Output the [X, Y] coordinate of the center of the cell containing the given text.  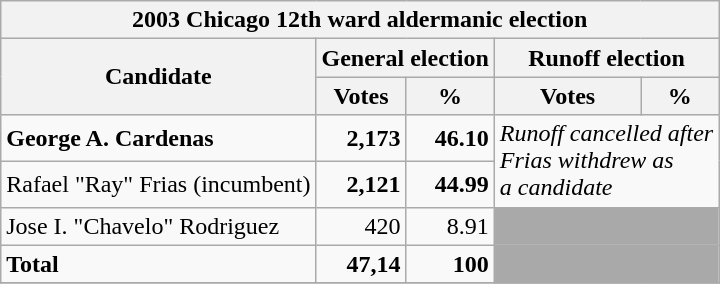
44.99 [450, 184]
2,121 [361, 184]
Rafael "Ray" Frias (incumbent) [158, 184]
Runoff election [606, 58]
Total [158, 264]
2,173 [361, 138]
Candidate [158, 77]
47,14 [361, 264]
Jose I. "Chavelo" Rodriguez [158, 226]
420 [361, 226]
George A. Cardenas [158, 138]
General election [405, 58]
46.10 [450, 138]
100 [450, 264]
Runoff cancelled afterFrias withdrew asa candidate [606, 161]
2003 Chicago 12th ward aldermanic election [360, 20]
8.91 [450, 226]
